Extract the [X, Y] coordinate from the center of the cell holding the provided text.  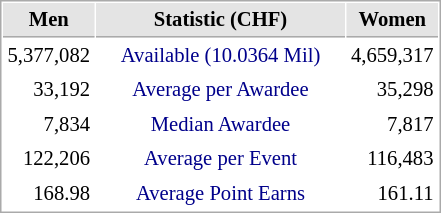
7,834 [49, 124]
116,483 [392, 158]
168.98 [49, 194]
5,377,082 [49, 56]
4,659,317 [392, 56]
161.11 [392, 194]
33,192 [49, 90]
Available (10.0364 Mil) [220, 56]
Men [49, 20]
Average Point Earns [220, 194]
Average per Awardee [220, 90]
Statistic (CHF) [220, 20]
Women [392, 20]
7,817 [392, 124]
Median Awardee [220, 124]
122,206 [49, 158]
35,298 [392, 90]
Average per Event [220, 158]
